Extract the (x, y) coordinate from the center of the cell holding the provided text.  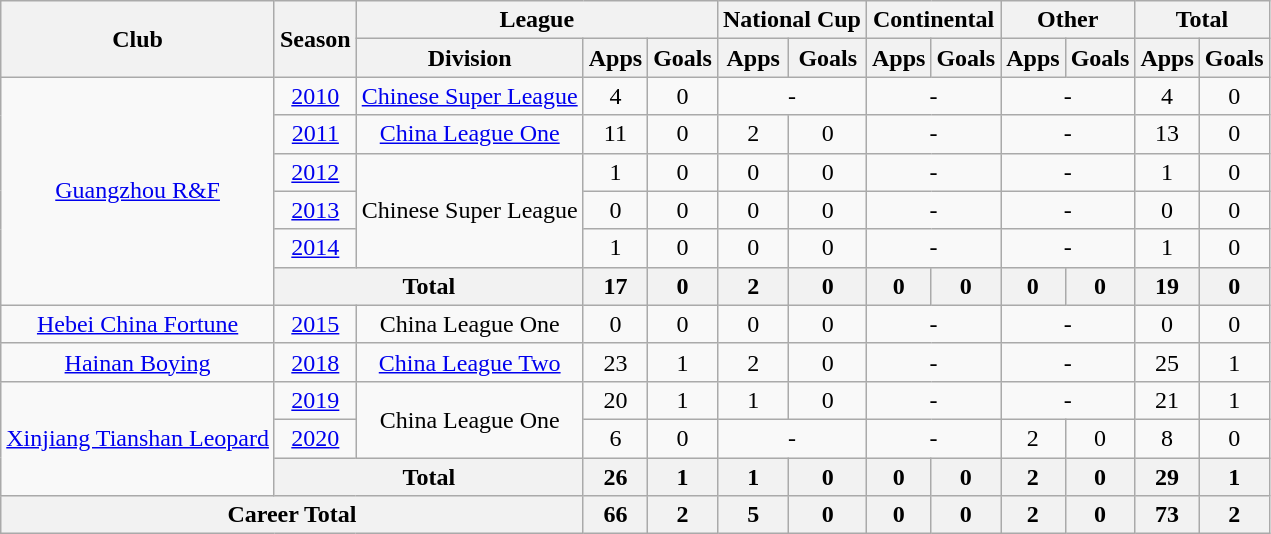
20 (615, 400)
73 (1167, 515)
Division (470, 58)
2020 (315, 438)
13 (1167, 134)
26 (615, 477)
National Cup (792, 20)
China League Two (470, 362)
6 (615, 438)
Hebei China Fortune (138, 324)
Career Total (292, 515)
66 (615, 515)
Xinjiang Tianshan Leopard (138, 438)
2010 (315, 96)
Season (315, 39)
2019 (315, 400)
2015 (315, 324)
Continental (933, 20)
2018 (315, 362)
25 (1167, 362)
Other (1068, 20)
2011 (315, 134)
23 (615, 362)
League (536, 20)
2013 (315, 210)
11 (615, 134)
17 (615, 286)
29 (1167, 477)
21 (1167, 400)
2014 (315, 248)
8 (1167, 438)
Hainan Boying (138, 362)
19 (1167, 286)
Club (138, 39)
Guangzhou R&F (138, 191)
2012 (315, 172)
5 (753, 515)
